Output the (X, Y) coordinate of the center of the cell containing the given text.  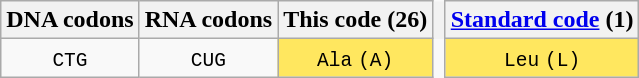
Standard code (1) (542, 20)
CTG (70, 58)
RNA codons (208, 20)
Leu (L) (542, 58)
Ala (A) (356, 58)
DNA codons (70, 20)
This code (26) (356, 20)
CUG (208, 58)
